Pinpoint the cell where the given text exists, returning its [x, y] midpoint coordinate. 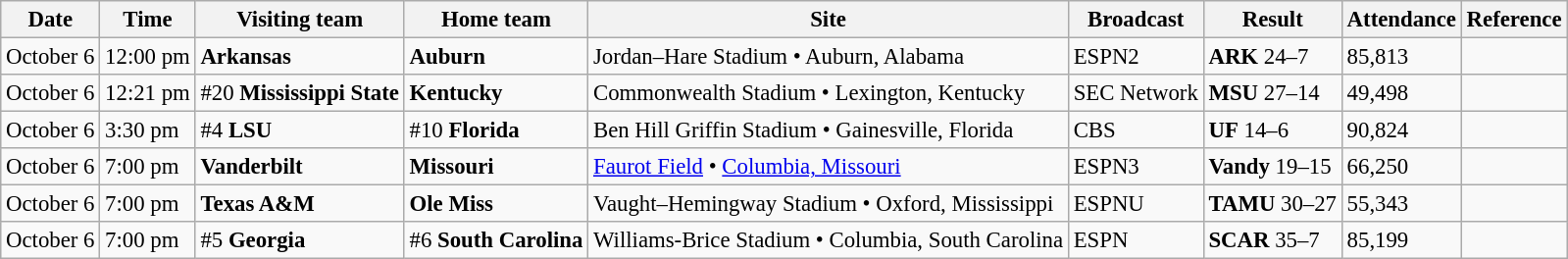
Home team [496, 20]
66,250 [1401, 167]
49,498 [1401, 93]
Attendance [1401, 20]
SCAR 35–7 [1273, 240]
Broadcast [1136, 20]
ARK 24–7 [1273, 57]
Missouri [496, 167]
Time [147, 20]
Reference [1514, 20]
#4 LSU [300, 130]
Result [1273, 20]
SEC Network [1136, 93]
#20 Mississippi State [300, 93]
Arkansas [300, 57]
Williams-Brice Stadium • Columbia, South Carolina [829, 240]
Site [829, 20]
55,343 [1401, 204]
Faurot Field • Columbia, Missouri [829, 167]
Date [51, 20]
Commonwealth Stadium • Lexington, Kentucky [829, 93]
85,813 [1401, 57]
#10 Florida [496, 130]
12:00 pm [147, 57]
Vanderbilt [300, 167]
ESPN [1136, 240]
Texas A&M [300, 204]
CBS [1136, 130]
UF 14–6 [1273, 130]
Ben Hill Griffin Stadium • Gainesville, Florida [829, 130]
TAMU 30–27 [1273, 204]
12:21 pm [147, 93]
3:30 pm [147, 130]
ESPN2 [1136, 57]
ESPN3 [1136, 167]
Ole Miss [496, 204]
Jordan–Hare Stadium • Auburn, Alabama [829, 57]
#5 Georgia [300, 240]
Visiting team [300, 20]
Vaught–Hemingway Stadium • Oxford, Mississippi [829, 204]
90,824 [1401, 130]
Auburn [496, 57]
85,199 [1401, 240]
#6 South Carolina [496, 240]
MSU 27–14 [1273, 93]
ESPNU [1136, 204]
Vandy 19–15 [1273, 167]
Kentucky [496, 93]
